Find where the given text appears and provide that cell's center as (X, Y) coordinate. 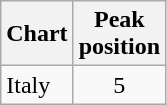
Peakposition (119, 34)
5 (119, 85)
Italy (37, 85)
Chart (37, 34)
